Search for the cell housing the specified text and yield its [X, Y] center coordinate. 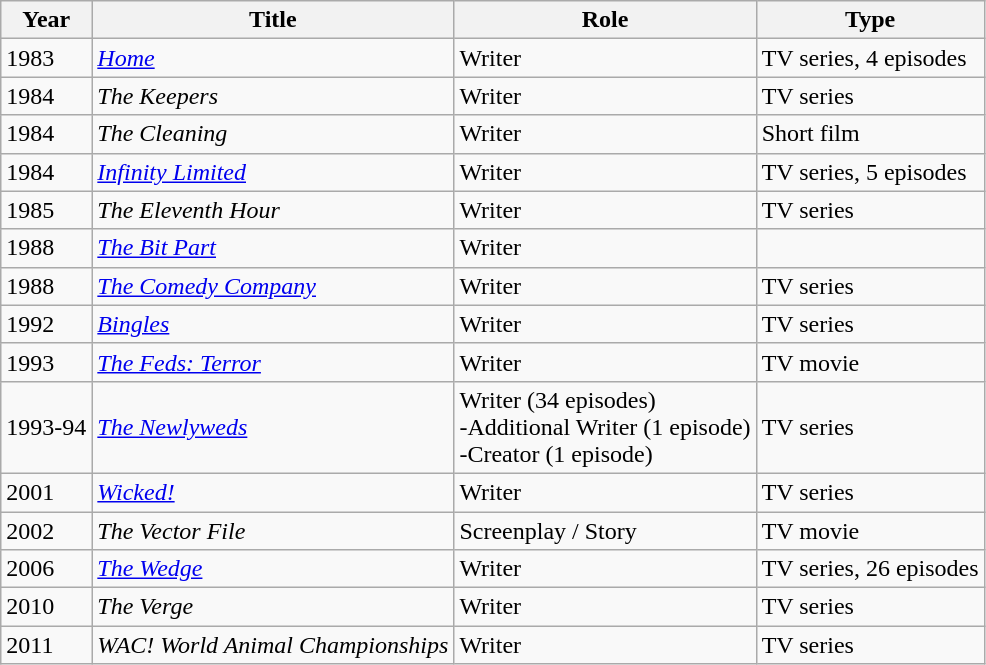
The Wedge [273, 569]
2011 [46, 645]
Title [273, 20]
The Verge [273, 607]
Type [870, 20]
1992 [46, 324]
2010 [46, 607]
The Eleventh Hour [273, 210]
1983 [46, 58]
The Feds: Terror [273, 362]
The Newlyweds [273, 427]
The Keepers [273, 96]
1993 [46, 362]
Bingles [273, 324]
The Comedy Company [273, 286]
2006 [46, 569]
Screenplay / Story [605, 531]
Short film [870, 134]
TV series, 5 episodes [870, 172]
Wicked! [273, 492]
Role [605, 20]
The Bit Part [273, 248]
TV series, 4 episodes [870, 58]
Year [46, 20]
TV series, 26 episodes [870, 569]
2001 [46, 492]
Writer (34 episodes)-Additional Writer (1 episode)-Creator (1 episode) [605, 427]
Infinity Limited [273, 172]
2002 [46, 531]
The Vector File [273, 531]
1985 [46, 210]
WAC! World Animal Championships [273, 645]
Home [273, 58]
The Cleaning [273, 134]
1993-94 [46, 427]
